Output the [X, Y] coordinate of the center of the cell containing the given text.  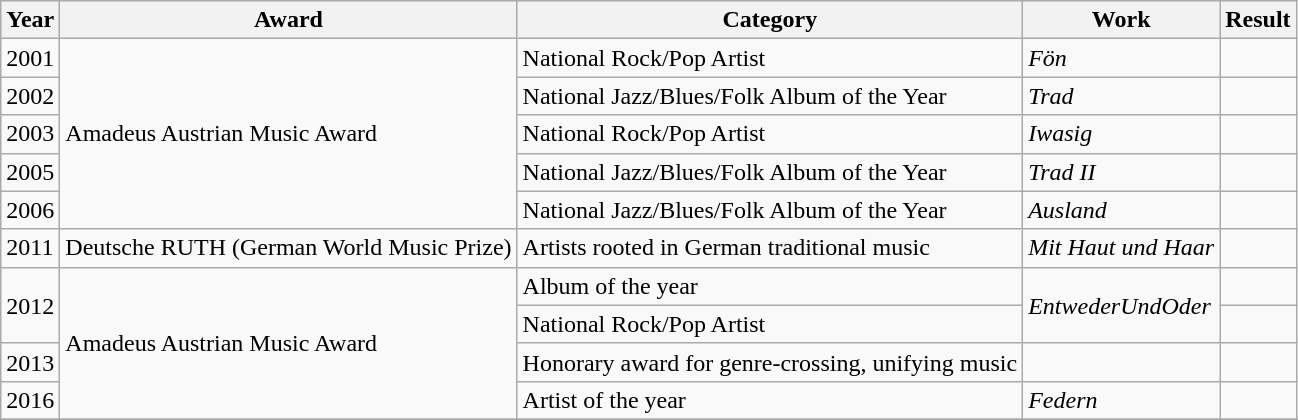
Iwasig [1122, 134]
Trad [1122, 96]
2011 [30, 248]
Year [30, 20]
Honorary award for genre-crossing, unifying music [770, 362]
Album of the year [770, 286]
2002 [30, 96]
Fön [1122, 58]
2001 [30, 58]
2005 [30, 172]
2016 [30, 400]
2006 [30, 210]
Trad II [1122, 172]
Deutsche RUTH (German World Music Prize) [288, 248]
Federn [1122, 400]
Artists rooted in German traditional music [770, 248]
Result [1258, 20]
Artist of the year [770, 400]
Mit Haut und Haar [1122, 248]
EntwederUndOder [1122, 305]
Category [770, 20]
Work [1122, 20]
Ausland [1122, 210]
Award [288, 20]
2013 [30, 362]
2012 [30, 305]
2003 [30, 134]
